Extract the [x, y] coordinate from the center of the cell holding the provided text.  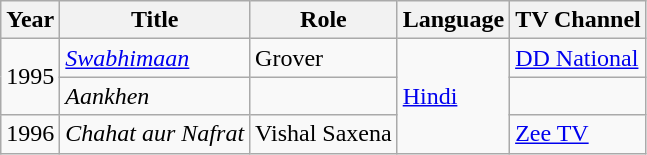
Hindi [453, 96]
Zee TV [578, 134]
Grover [324, 58]
Chahat aur Nafrat [155, 134]
Year [30, 20]
Vishal Saxena [324, 134]
Role [324, 20]
1996 [30, 134]
1995 [30, 77]
TV Channel [578, 20]
DD National [578, 58]
Title [155, 20]
Language [453, 20]
Aankhen [155, 96]
Swabhimaan [155, 58]
